Extract the [X, Y] coordinate from the center of the cell holding the provided text.  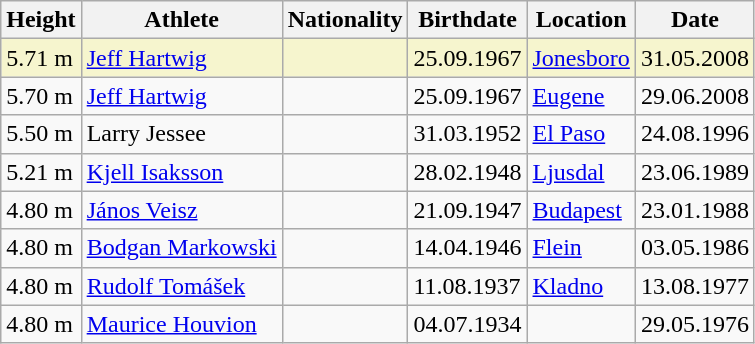
Athlete [182, 20]
Ljusdal [581, 172]
5.21 m [41, 172]
Flein [581, 248]
29.06.2008 [694, 96]
Date [694, 20]
23.06.1989 [694, 172]
31.05.2008 [694, 58]
13.08.1977 [694, 286]
Jonesboro [581, 58]
5.70 m [41, 96]
21.09.1947 [468, 210]
29.05.1976 [694, 324]
5.71 m [41, 58]
31.03.1952 [468, 134]
Rudolf Tomášek [182, 286]
Kladno [581, 286]
Location [581, 20]
11.08.1937 [468, 286]
5.50 m [41, 134]
03.05.1986 [694, 248]
Larry Jessee [182, 134]
28.02.1948 [468, 172]
János Veisz [182, 210]
El Paso [581, 134]
Bodgan Markowski [182, 248]
Kjell Isaksson [182, 172]
Nationality [345, 20]
Budapest [581, 210]
Height [41, 20]
04.07.1934 [468, 324]
Maurice Houvion [182, 324]
24.08.1996 [694, 134]
Birthdate [468, 20]
23.01.1988 [694, 210]
14.04.1946 [468, 248]
Eugene [581, 96]
